Extract the (X, Y) coordinate from the center of the cell holding the provided text.  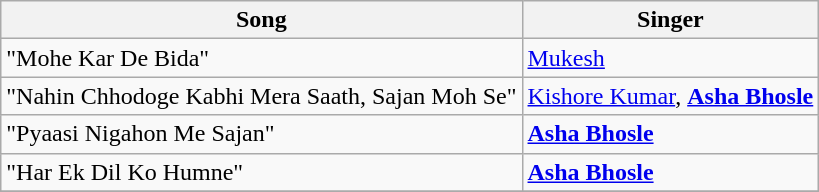
"Pyaasi Nigahon Me Sajan" (262, 134)
"Har Ek Dil Ko Humne" (262, 172)
Singer (670, 20)
"Mohe Kar De Bida" (262, 58)
"Nahin Chhodoge Kabhi Mera Saath, Sajan Moh Se" (262, 96)
Kishore Kumar, Asha Bhosle (670, 96)
Song (262, 20)
Mukesh (670, 58)
